Output the (X, Y) coordinate of the center of the cell containing the given text.  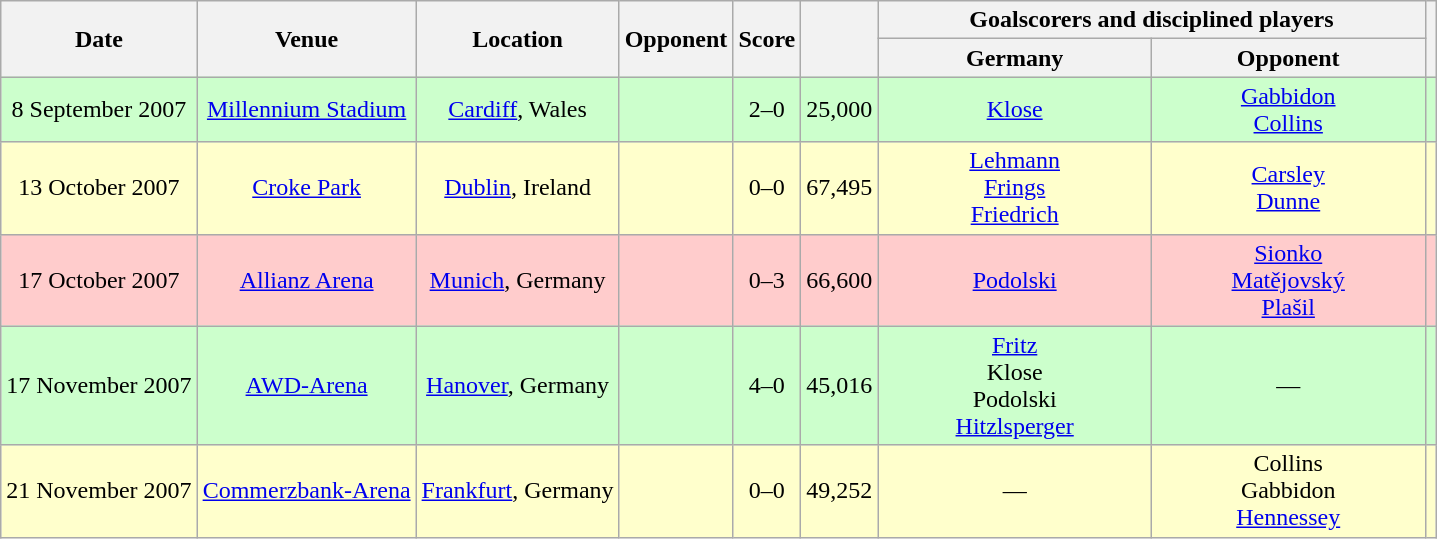
49,252 (840, 491)
Cardiff, Wales (518, 110)
Croke Park (306, 188)
Location (518, 39)
Hanover, Germany (518, 386)
17 November 2007 (99, 386)
Millennium Stadium (306, 110)
45,016 (840, 386)
Munich, Germany (518, 280)
Germany (1015, 58)
Collins Gabbidon Hennessey (1288, 491)
4–0 (767, 386)
17 October 2007 (99, 280)
Klose (1015, 110)
Venue (306, 39)
AWD-Arena (306, 386)
21 November 2007 (99, 491)
Frankfurt, Germany (518, 491)
Score (767, 39)
Podolski (1015, 280)
Dublin, Ireland (518, 188)
Date (99, 39)
Lehmann Frings Friedrich (1015, 188)
Gabbidon Collins (1288, 110)
13 October 2007 (99, 188)
0–3 (767, 280)
Commerzbank-Arena (306, 491)
8 September 2007 (99, 110)
Goalscorers and disciplined players (1152, 20)
Carsley Dunne (1288, 188)
Allianz Arena (306, 280)
25,000 (840, 110)
Fritz Klose Podolski Hitzlsperger (1015, 386)
Sionko Matějovský Plašil (1288, 280)
67,495 (840, 188)
2–0 (767, 110)
66,600 (840, 280)
